Provide the [x, y] coordinate of the cell's center where the given text is located.  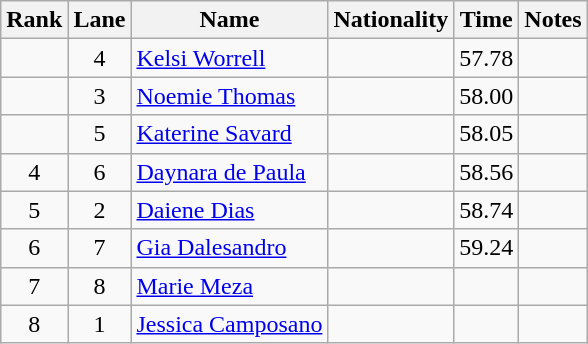
Katerine Savard [230, 134]
Daiene Dias [230, 210]
Gia Dalesandro [230, 248]
58.74 [486, 210]
Daynara de Paula [230, 172]
58.00 [486, 96]
Rank [34, 20]
58.56 [486, 172]
3 [100, 96]
Marie Meza [230, 286]
Notes [553, 20]
Nationality [391, 20]
59.24 [486, 248]
Name [230, 20]
57.78 [486, 58]
Kelsi Worrell [230, 58]
Noemie Thomas [230, 96]
58.05 [486, 134]
2 [100, 210]
Lane [100, 20]
Jessica Camposano [230, 324]
1 [100, 324]
Time [486, 20]
